From the cell containing the given text, extract its center point as [X, Y] coordinate. 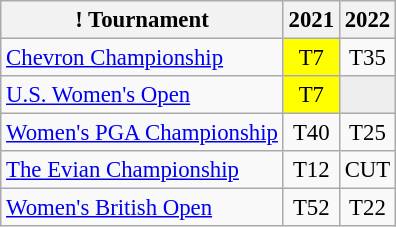
2022 [367, 20]
T25 [367, 133]
Women's British Open [142, 208]
T52 [311, 208]
T22 [367, 208]
2021 [311, 20]
T12 [311, 170]
The Evian Championship [142, 170]
CUT [367, 170]
Chevron Championship [142, 58]
T40 [311, 133]
Women's PGA Championship [142, 133]
U.S. Women's Open [142, 95]
! Tournament [142, 20]
T35 [367, 58]
